Capture the cell that displays the provided text and extract its [x, y] central coordinate. 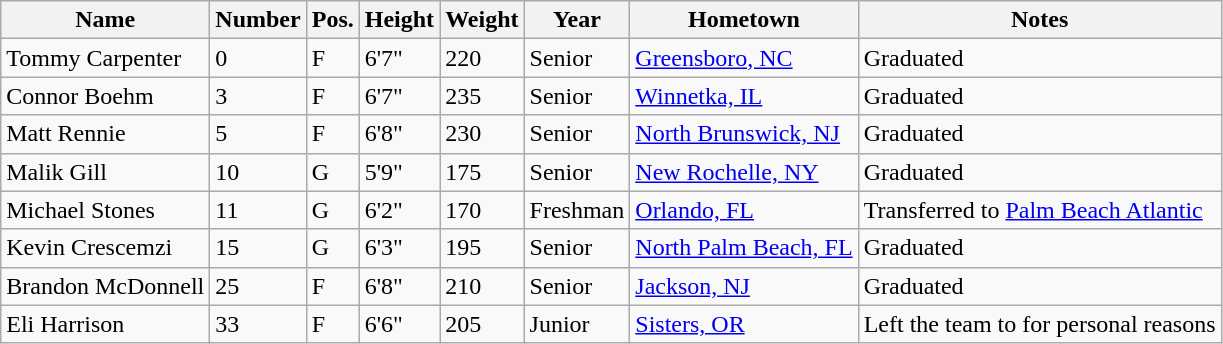
175 [482, 172]
205 [482, 324]
Name [106, 20]
Greensboro, NC [744, 58]
11 [258, 210]
North Palm Beach, FL [744, 248]
Eli Harrison [106, 324]
Height [399, 20]
6'3" [399, 248]
Winnetka, IL [744, 96]
New Rochelle, NY [744, 172]
5 [258, 134]
Brandon McDonnell [106, 286]
Notes [1040, 20]
Weight [482, 20]
Left the team to for personal reasons [1040, 324]
Hometown [744, 20]
Jackson, NJ [744, 286]
Freshman [577, 210]
Year [577, 20]
Transferred to Palm Beach Atlantic [1040, 210]
Michael Stones [106, 210]
33 [258, 324]
3 [258, 96]
25 [258, 286]
Tommy Carpenter [106, 58]
170 [482, 210]
15 [258, 248]
195 [482, 248]
210 [482, 286]
Malik Gill [106, 172]
Junior [577, 324]
Sisters, OR [744, 324]
235 [482, 96]
Connor Boehm [106, 96]
North Brunswick, NJ [744, 134]
6'6" [399, 324]
Kevin Crescemzi [106, 248]
6'2" [399, 210]
Pos. [332, 20]
230 [482, 134]
Orlando, FL [744, 210]
5'9" [399, 172]
Matt Rennie [106, 134]
Number [258, 20]
220 [482, 58]
0 [258, 58]
10 [258, 172]
